Output the [X, Y] coordinate of the center of the cell containing the given text.  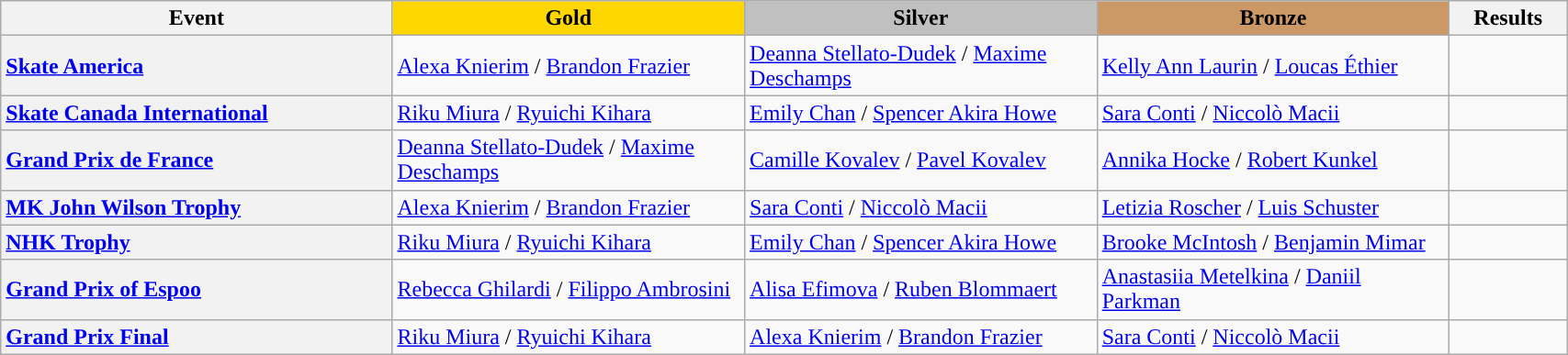
Camille Kovalev / Pavel Kovalev [921, 160]
Kelly Ann Laurin / Loucas Éthier [1273, 66]
Gold [569, 18]
Silver [921, 18]
Grand Prix of Espoo [197, 290]
Anastasiia Metelkina / Daniil Parkman [1273, 290]
Brooke McIntosh / Benjamin Mimar [1273, 242]
Grand Prix de France [197, 160]
Letizia Roscher / Luis Schuster [1273, 207]
Event [197, 18]
Alisa Efimova / Ruben Blommaert [921, 290]
MK John Wilson Trophy [197, 207]
Results [1508, 18]
Skate Canada International [197, 113]
Skate America [197, 66]
Grand Prix Final [197, 337]
Annika Hocke / Robert Kunkel [1273, 160]
Bronze [1273, 18]
Rebecca Ghilardi / Filippo Ambrosini [569, 290]
NHK Trophy [197, 242]
